Pinpoint the cell where the given text exists, returning its [X, Y] midpoint coordinate. 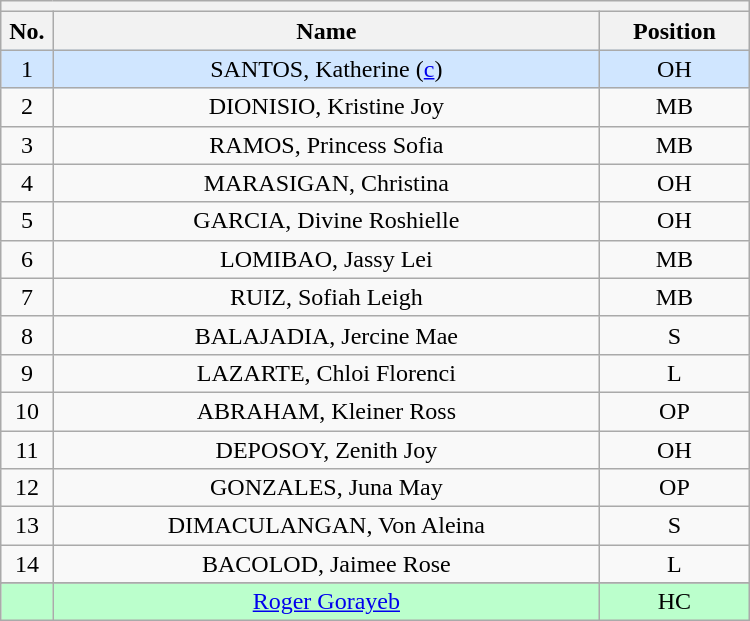
13 [27, 526]
9 [27, 373]
LAZARTE, Chloi Florenci [326, 373]
MARASIGAN, Christina [326, 183]
No. [27, 31]
SANTOS, Katherine (c) [326, 69]
Roger Gorayeb [326, 602]
1 [27, 69]
ABRAHAM, Kleiner Ross [326, 411]
5 [27, 221]
12 [27, 488]
10 [27, 411]
RAMOS, Princess Sofia [326, 145]
7 [27, 297]
DIMACULANGAN, Von Aleina [326, 526]
BACOLOD, Jaimee Rose [326, 564]
DEPOSOY, Zenith Joy [326, 449]
HC [675, 602]
Position [675, 31]
GONZALES, Juna May [326, 488]
6 [27, 259]
4 [27, 183]
2 [27, 107]
3 [27, 145]
GARCIA, Divine Roshielle [326, 221]
14 [27, 564]
BALAJADIA, Jercine Mae [326, 335]
RUIZ, Sofiah Leigh [326, 297]
LOMIBAO, Jassy Lei [326, 259]
DIONISIO, Kristine Joy [326, 107]
Name [326, 31]
11 [27, 449]
8 [27, 335]
